Detect which cell encompasses the target text, then output its (x, y) center coordinate. 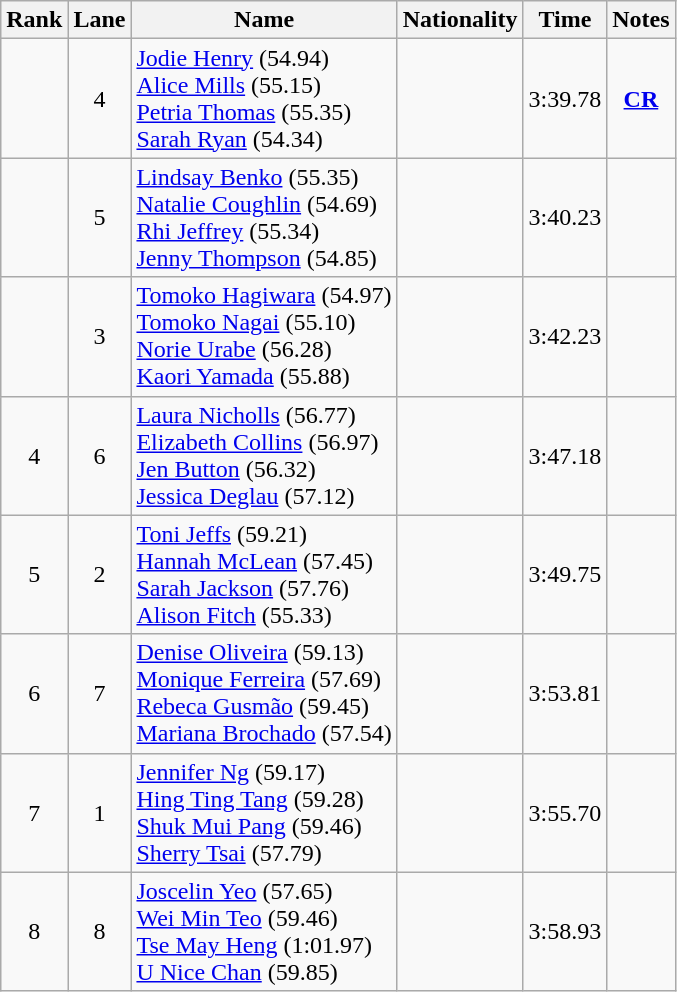
1 (100, 812)
Lindsay Benko (55.35) Natalie Coughlin (54.69) Rhi Jeffrey (55.34) Jenny Thompson (54.85) (264, 218)
3:39.78 (565, 98)
Jodie Henry (54.94) Alice Mills (55.15) Petria Thomas (55.35) Sarah Ryan (54.34) (264, 98)
Laura Nicholls (56.77) Elizabeth Collins (56.97) Jen Button (56.32) Jessica Deglau (57.12) (264, 456)
Denise Oliveira (59.13) Monique Ferreira (57.69) Rebeca Gusmão (59.45) Mariana Brochado (57.54) (264, 694)
Notes (641, 20)
Time (565, 20)
3:55.70 (565, 812)
Lane (100, 20)
3 (100, 336)
3:49.75 (565, 574)
CR (641, 98)
2 (100, 574)
Tomoko Hagiwara (54.97) Tomoko Nagai (55.10) Norie Urabe (56.28) Kaori Yamada (55.88) (264, 336)
Nationality (460, 20)
Toni Jeffs (59.21) Hannah McLean (57.45) Sarah Jackson (57.76) Alison Fitch (55.33) (264, 574)
3:40.23 (565, 218)
3:53.81 (565, 694)
Rank (34, 20)
3:42.23 (565, 336)
3:58.93 (565, 932)
Name (264, 20)
Joscelin Yeo (57.65) Wei Min Teo (59.46) Tse May Heng (1:01.97) U Nice Chan (59.85) (264, 932)
Jennifer Ng (59.17) Hing Ting Tang (59.28) Shuk Mui Pang (59.46) Sherry Tsai (57.79) (264, 812)
3:47.18 (565, 456)
